Search for the cell housing the specified text and yield its (X, Y) center coordinate. 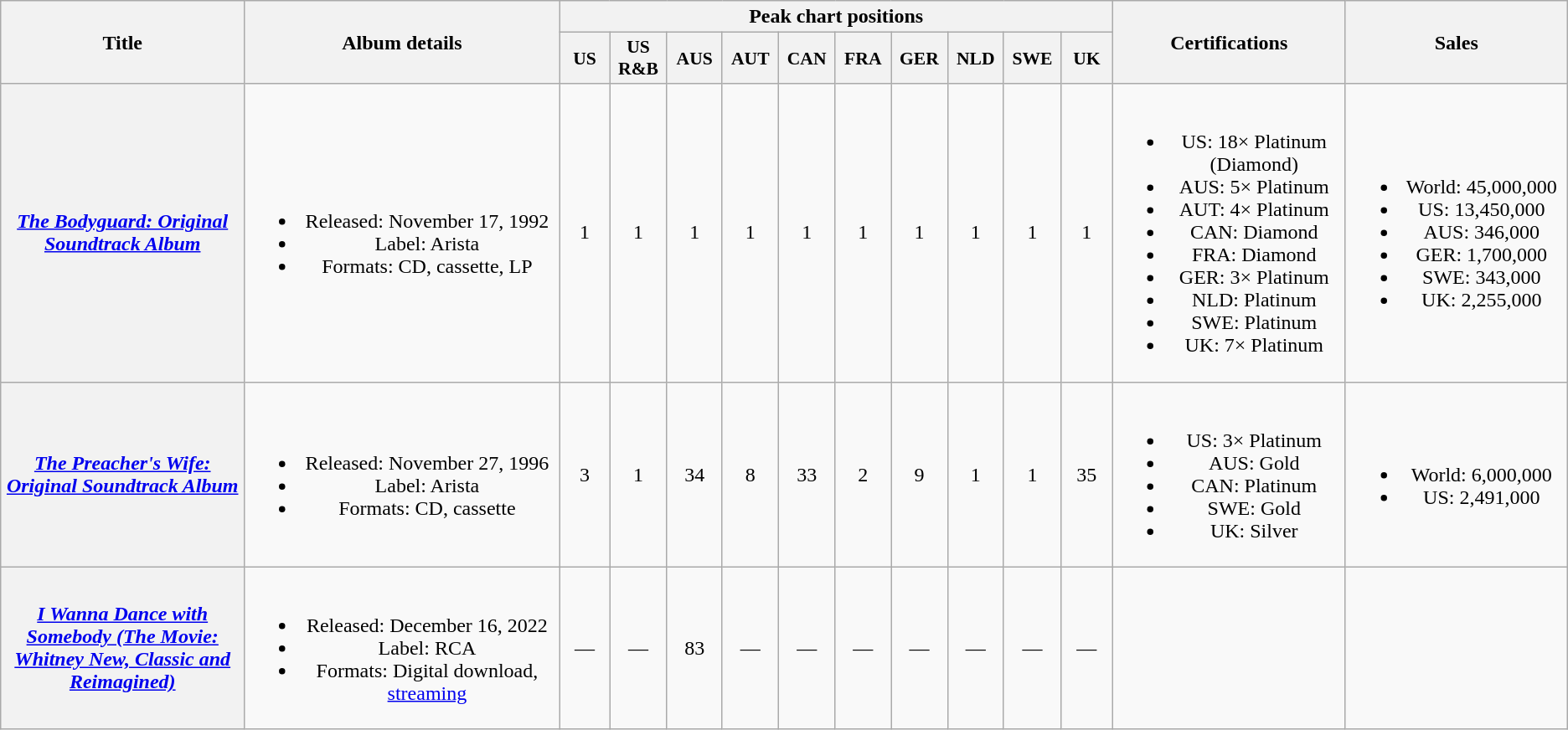
Album details (402, 42)
Released: November 17, 1992Label: AristaFormats: CD, cassette, LP (402, 233)
US: 3× PlatinumAUS: GoldCAN: PlatinumSWE: GoldUK: Silver (1229, 474)
Released: December 16, 2022Label: RCAFormats: Digital download, streaming (402, 648)
Sales (1456, 42)
AUT (750, 59)
33 (807, 474)
NLD (975, 59)
US R&B (638, 59)
US: 18× Platinum (Diamond)AUS: 5× PlatinumAUT: 4× PlatinumCAN: DiamondFRA: DiamondGER: 3× PlatinumNLD: PlatinumSWE: PlatinumUK: 7× Platinum (1229, 233)
FRA (863, 59)
Title (122, 42)
3 (585, 474)
8 (750, 474)
UK (1086, 59)
World: 45,000,000US: 13,450,000AUS: 346,000GER: 1,700,000SWE: 343,000UK: 2,255,000 (1456, 233)
Released: November 27, 1996Label: AristaFormats: CD, cassette (402, 474)
GER (920, 59)
2 (863, 474)
Peak chart positions (836, 17)
I Wanna Dance with Somebody (The Movie: Whitney New, Classic and Reimagined) (122, 648)
World: 6,000,000US: 2,491,000 (1456, 474)
9 (920, 474)
CAN (807, 59)
AUS (694, 59)
34 (694, 474)
The Preacher's Wife: Original Soundtrack Album (122, 474)
US (585, 59)
Certifications (1229, 42)
SWE (1032, 59)
35 (1086, 474)
The Bodyguard: Original Soundtrack Album (122, 233)
83 (694, 648)
